Return [x, y] of the center of cell containing provided text 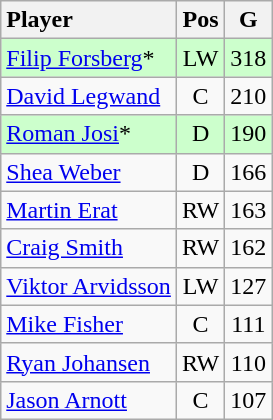
Roman Josi* [89, 134]
162 [248, 248]
107 [248, 400]
318 [248, 58]
110 [248, 362]
210 [248, 96]
111 [248, 324]
163 [248, 210]
David Legwand [89, 96]
Jason Arnott [89, 400]
Filip Forsberg* [89, 58]
Craig Smith [89, 248]
166 [248, 172]
Ryan Johansen [89, 362]
Pos [200, 20]
190 [248, 134]
Shea Weber [89, 172]
Player [89, 20]
Martin Erat [89, 210]
Viktor Arvidsson [89, 286]
G [248, 20]
Mike Fisher [89, 324]
127 [248, 286]
